Locate the cell with the specified text and output its (x, y) center coordinate. 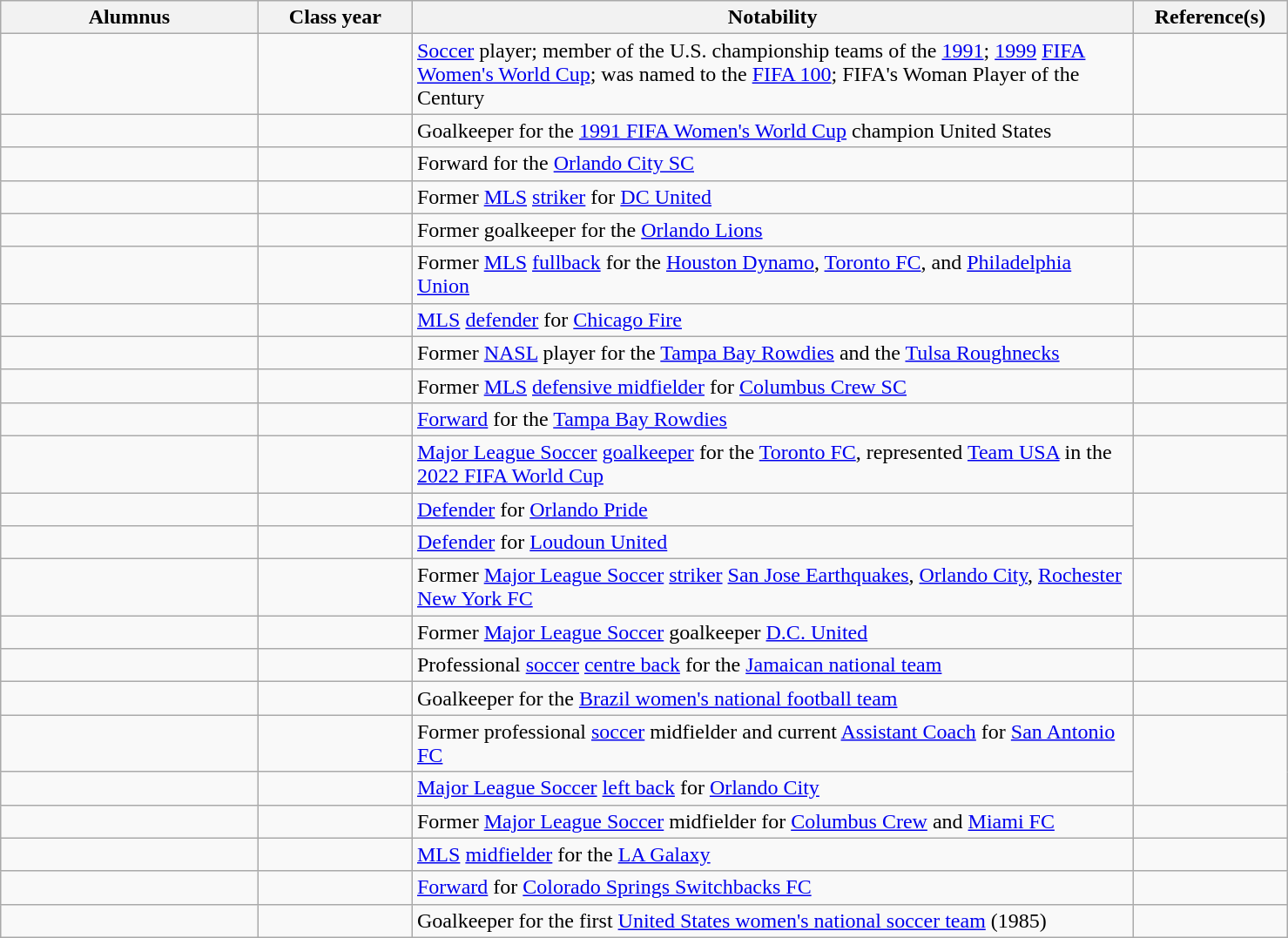
MLS defender for Chicago Fire (772, 320)
Forward for the Tampa Bay Rowdies (772, 419)
Former goalkeeper for the Orlando Lions (772, 230)
Defender for Orlando Pride (772, 509)
Alumnus (129, 17)
Former Major League Soccer striker San Jose Earthquakes, Orlando City, Rochester New York FC (772, 587)
Former MLS defensive midfielder for Columbus Crew SC (772, 386)
MLS midfielder for the LA Galaxy (772, 854)
Former Major League Soccer goalkeeper D.C. United (772, 632)
Former Major League Soccer midfielder for Columbus Crew and Miami FC (772, 821)
Notability (772, 17)
Professional soccer centre back for the Jamaican national team (772, 665)
Forward for Colorado Springs Switchbacks FC (772, 887)
Major League Soccer left back for Orlando City (772, 788)
Former professional soccer midfielder and current Assistant Coach for San Antonio FC (772, 744)
Defender for Loudoun United (772, 543)
Goalkeeper for the 1991 FIFA Women's World Cup champion United States (772, 131)
Former NASL player for the Tampa Bay Rowdies and the Tulsa Roughnecks (772, 353)
Class year (334, 17)
Reference(s) (1210, 17)
Goalkeeper for the first United States women's national soccer team (1985) (772, 921)
Former MLS fullback for the Houston Dynamo, Toronto FC, and Philadelphia Union (772, 275)
Major League Soccer goalkeeper for the Toronto FC, represented Team USA in the 2022 FIFA World Cup (772, 463)
Goalkeeper for the Brazil women's national football team (772, 698)
Forward for the Orlando City SC (772, 164)
Former MLS striker for DC United (772, 197)
